From the cell containing the given text, extract its center point as (x, y) coordinate. 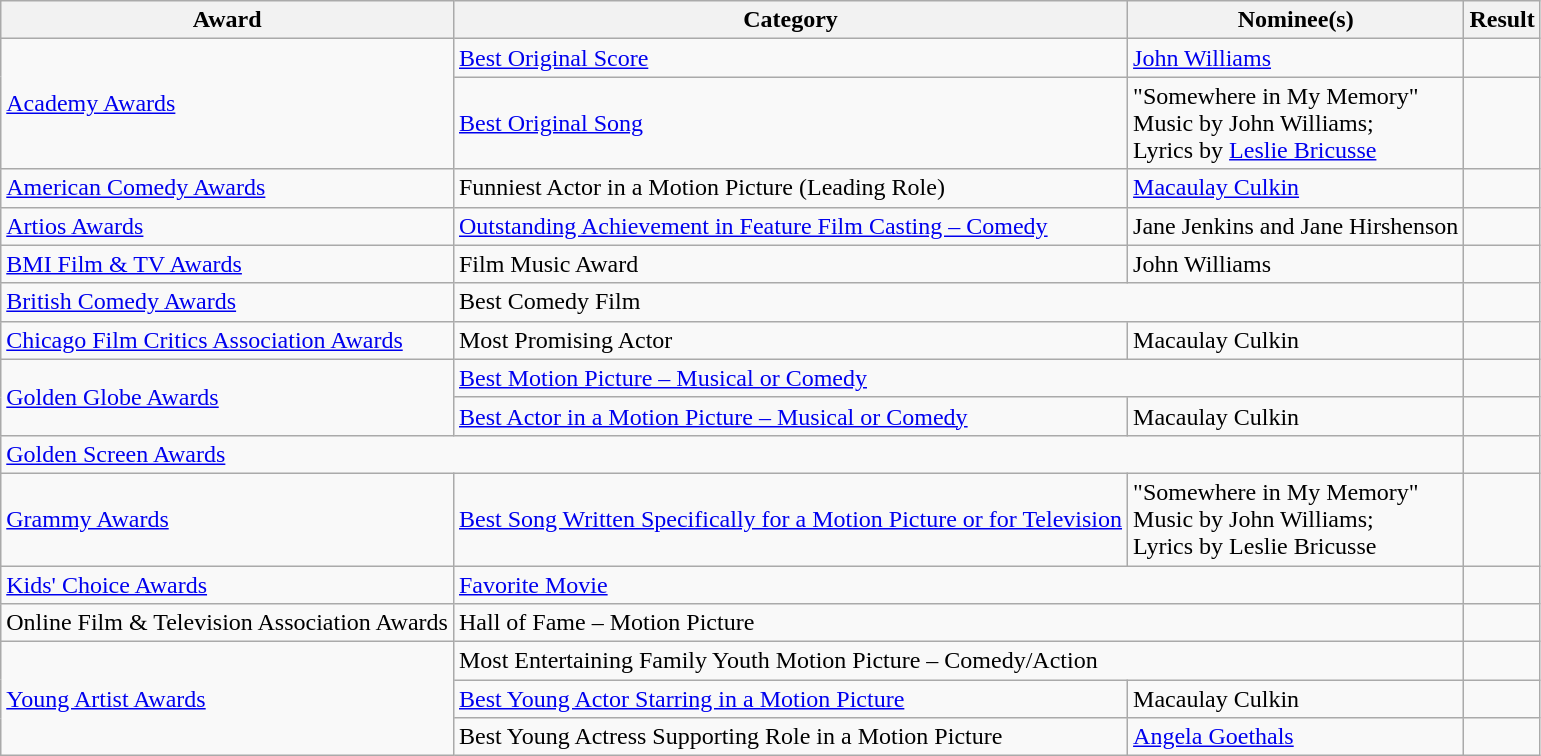
Hall of Fame – Motion Picture (958, 623)
Award (228, 20)
Category (790, 20)
Jane Jenkins and Jane Hirshenson (1296, 226)
Golden Globe Awards (228, 397)
British Comedy Awards (228, 302)
Academy Awards (228, 104)
Chicago Film Critics Association Awards (228, 340)
Most Promising Actor (790, 340)
Golden Screen Awards (732, 454)
Best Motion Picture – Musical or Comedy (958, 378)
Grammy Awards (228, 519)
Funniest Actor in a Motion Picture (Leading Role) (790, 188)
Best Young Actress Supporting Role in a Motion Picture (790, 737)
Favorite Movie (958, 585)
Artios Awards (228, 226)
BMI Film & TV Awards (228, 264)
Kids' Choice Awards (228, 585)
Young Artist Awards (228, 699)
Film Music Award (790, 264)
Best Young Actor Starring in a Motion Picture (790, 699)
Nominee(s) (1296, 20)
Result (1502, 20)
Angela Goethals (1296, 737)
Most Entertaining Family Youth Motion Picture – Comedy/Action (958, 661)
Best Song Written Specifically for a Motion Picture or for Television (790, 519)
Best Original Score (790, 58)
Online Film & Television Association Awards (228, 623)
Best Comedy Film (958, 302)
Outstanding Achievement in Feature Film Casting – Comedy (790, 226)
Best Actor in a Motion Picture – Musical or Comedy (790, 416)
Best Original Song (790, 123)
American Comedy Awards (228, 188)
